Find where the given text appears and provide that cell's center as (X, Y) coordinate. 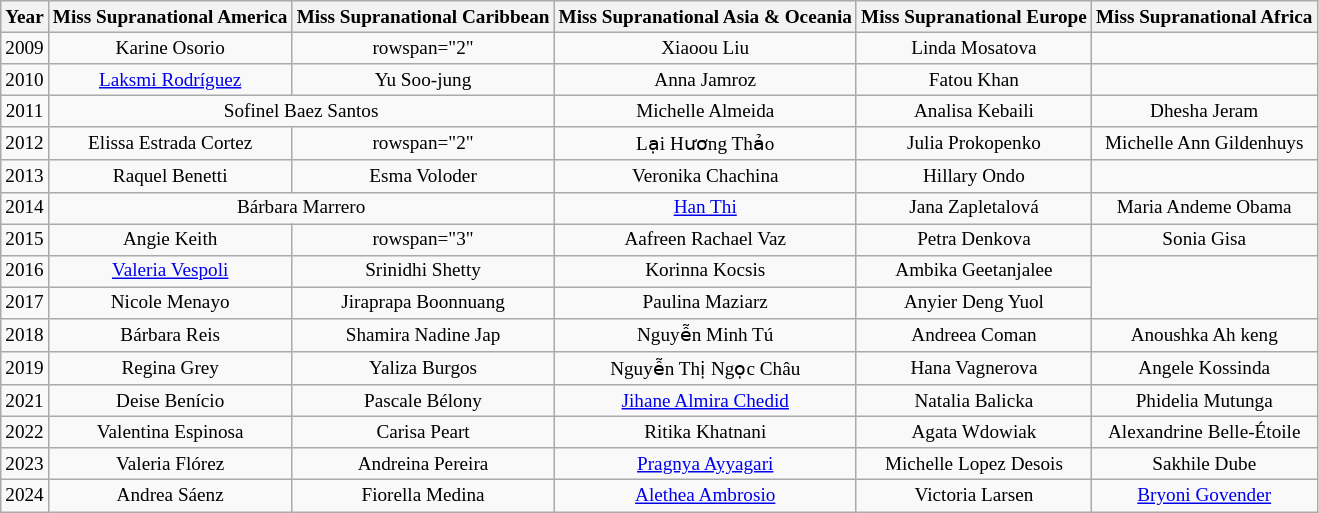
Michelle Ann Gildenhuys (1204, 144)
Agata Wdowiak (974, 432)
Valeria Vespoli (170, 271)
Linda Mosatova (974, 48)
Fiorella Medina (423, 496)
Aafreen Rachael Vaz (705, 240)
Veronika Chachina (705, 176)
2022 (25, 432)
Laksmi Rodríguez (170, 80)
Paulina Maziarz (705, 303)
Pragnya Ayyagari (705, 464)
Petra Denkova (974, 240)
Karine Osorio (170, 48)
Anna Jamroz (705, 80)
Han Thi (705, 208)
Angie Keith (170, 240)
Nguyễn Minh Tú (705, 334)
Victoria Larsen (974, 496)
2018 (25, 334)
Miss Supranational Africa (1204, 17)
Sonia Gisa (1204, 240)
Andreea Coman (974, 334)
Yaliza Burgos (423, 368)
Sakhile Dube (1204, 464)
Alethea Ambrosio (705, 496)
Korinna Kocsis (705, 271)
2011 (25, 111)
2021 (25, 401)
2009 (25, 48)
rowspan="3" (423, 240)
Yu Soo-jung (423, 80)
Phidelia Mutunga (1204, 401)
2016 (25, 271)
Miss Supranational Asia & Oceania (705, 17)
Pascale Bélony (423, 401)
Anyier Deng Yuol (974, 303)
Hana Vagnerova (974, 368)
Andrea Sáenz (170, 496)
Jana Zapletalová (974, 208)
Natalia Balicka (974, 401)
Ritika Khatnani (705, 432)
Srinidhi Shetty (423, 271)
Bryoni Govender (1204, 496)
Jihane Almira Chedid (705, 401)
2024 (25, 496)
2015 (25, 240)
Andreina Pereira (423, 464)
2023 (25, 464)
Angele Kossinda (1204, 368)
Maria Andeme Obama (1204, 208)
Bárbara Marrero (301, 208)
Elissa Estrada Cortez (170, 144)
Miss Supranational Europe (974, 17)
Michelle Almeida (705, 111)
2019 (25, 368)
Deise Benício (170, 401)
Carisa Peart (423, 432)
Alexandrine Belle-Étoile (1204, 432)
Shamira Nadine Jap (423, 334)
Michelle Lopez Desois (974, 464)
Julia Prokopenko (974, 144)
Valeria Flórez (170, 464)
Fatou Khan (974, 80)
Year (25, 17)
Nicole Menayo (170, 303)
Hillary Ondo (974, 176)
Analisa Kebaili (974, 111)
Lại Hương Thảo (705, 144)
2012 (25, 144)
2014 (25, 208)
Valentina Espinosa (170, 432)
Nguyễn Thị Ngọc Châu (705, 368)
Raquel Benetti (170, 176)
Miss Supranational America (170, 17)
Ambika Geetanjalee (974, 271)
Bárbara Reis (170, 334)
Anoushka Ah keng (1204, 334)
Regina Grey (170, 368)
Miss Supranational Caribbean (423, 17)
2013 (25, 176)
2017 (25, 303)
Dhesha Jeram (1204, 111)
Sofinel Baez Santos (301, 111)
Esma Voloder (423, 176)
Jiraprapa Boonnuang (423, 303)
2010 (25, 80)
Xiaoou Liu (705, 48)
